Output the [X, Y] coordinate of the center of the cell containing the given text.  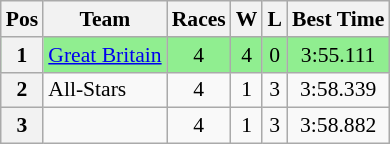
Races [199, 19]
Pos [22, 19]
0 [274, 55]
Great Britain [104, 55]
3:58.882 [338, 126]
3:58.339 [338, 90]
Best Time [338, 19]
All-Stars [104, 90]
L [274, 19]
W [247, 19]
3:55.111 [338, 55]
2 [22, 90]
Team [104, 19]
